Find where the given text appears and provide that cell's center as [x, y] coordinate. 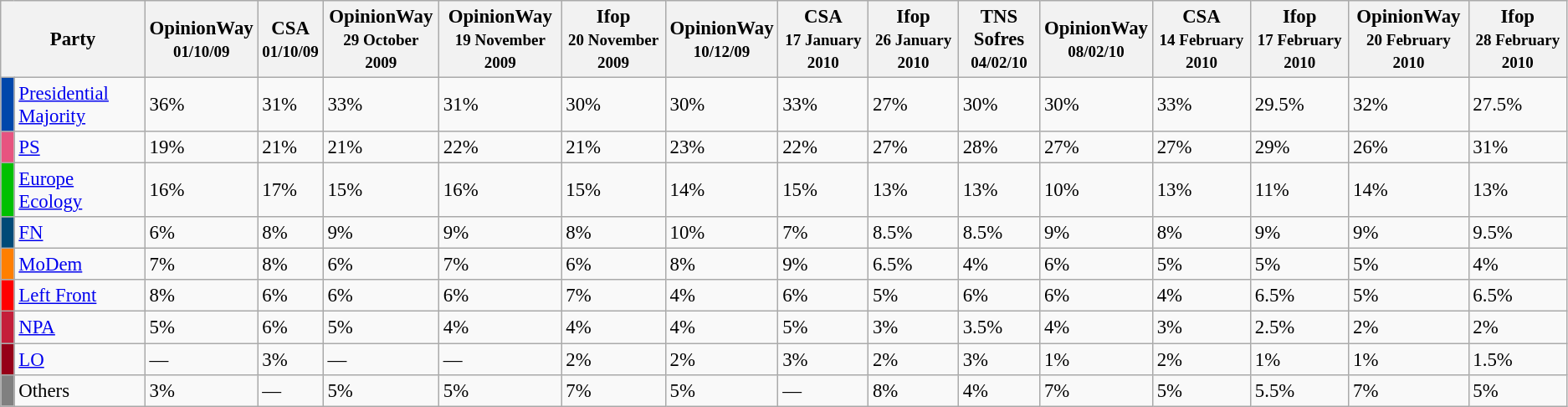
OpinionWay08/02/10 [1096, 39]
27.5% [1518, 106]
Left Front [79, 296]
23% [721, 147]
17% [290, 191]
29% [1300, 147]
OpinionWay29 October 2009 [381, 39]
Party [74, 39]
TNS Sofres04/02/10 [999, 39]
11% [1300, 191]
9.5% [1518, 233]
5.5% [1300, 390]
32% [1409, 106]
29.5% [1300, 106]
PS [79, 147]
Ifop26 January 2010 [914, 39]
LO [79, 359]
CSA17 January 2010 [823, 39]
OpinionWay19 November 2009 [500, 39]
Ifop20 November 2009 [613, 39]
CSA01/10/09 [290, 39]
FN [79, 233]
Presidential Majority [79, 106]
OpinionWay01/10/09 [201, 39]
MoDem [79, 265]
Europe Ecology [79, 191]
36% [201, 106]
19% [201, 147]
OpinionWay10/12/09 [721, 39]
CSA14 February 2010 [1202, 39]
Ifop28 February 2010 [1518, 39]
1.5% [1518, 359]
Others [79, 390]
OpinionWay20 February 2010 [1409, 39]
2.5% [1300, 327]
26% [1409, 147]
3.5% [999, 327]
Ifop17 February 2010 [1300, 39]
28% [999, 147]
NPA [79, 327]
